Scan for the cell matching the given text and deliver its [X, Y] coordinate at center. 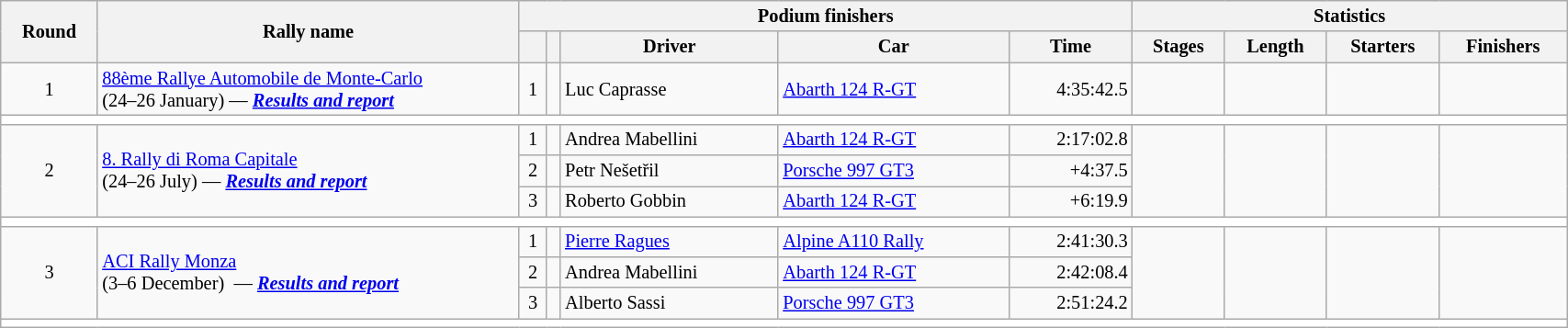
Starters [1383, 47]
ACI Rally Monza(3–6 December) — Results and report [308, 272]
Driver [669, 47]
4:35:42.5 [1070, 89]
+4:37.5 [1070, 171]
+6:19.9 [1070, 201]
Luc Caprasse [669, 89]
Finishers [1503, 47]
2:42:08.4 [1070, 272]
Rally name [308, 31]
Round [50, 31]
Stages [1179, 47]
2:41:30.3 [1070, 242]
Podium finishers [826, 16]
Roberto Gobbin [669, 201]
Pierre Ragues [669, 242]
Time [1070, 47]
Length [1275, 47]
Alpine A110 Rally [893, 242]
8. Rally di Roma Capitale(24–26 July) — Results and report [308, 171]
Petr Nešetřil [669, 171]
Statistics [1350, 16]
Alberto Sassi [669, 303]
Car [893, 47]
2:51:24.2 [1070, 303]
2:17:02.8 [1070, 140]
88ème Rallye Automobile de Monte-Carlo(24–26 January) — Results and report [308, 89]
